For the text-containing cell, return its midpoint in (x, y) coordinate format. 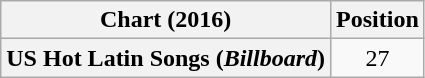
US Hot Latin Songs (Billboard) (166, 58)
27 (378, 58)
Position (378, 20)
Chart (2016) (166, 20)
